Pinpoint the cell where the given text exists, returning its [x, y] midpoint coordinate. 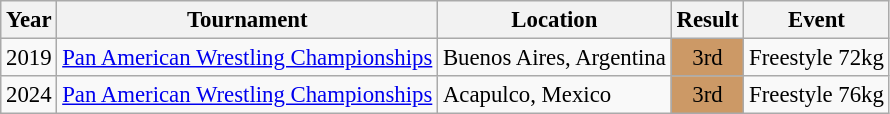
Buenos Aires, Argentina [555, 58]
Freestyle 76kg [816, 95]
2024 [29, 95]
2019 [29, 58]
Year [29, 20]
Result [708, 20]
Event [816, 20]
Location [555, 20]
Tournament [248, 20]
Freestyle 72kg [816, 58]
Acapulco, Mexico [555, 95]
